Scan for the cell matching the given text and deliver its (x, y) coordinate at center. 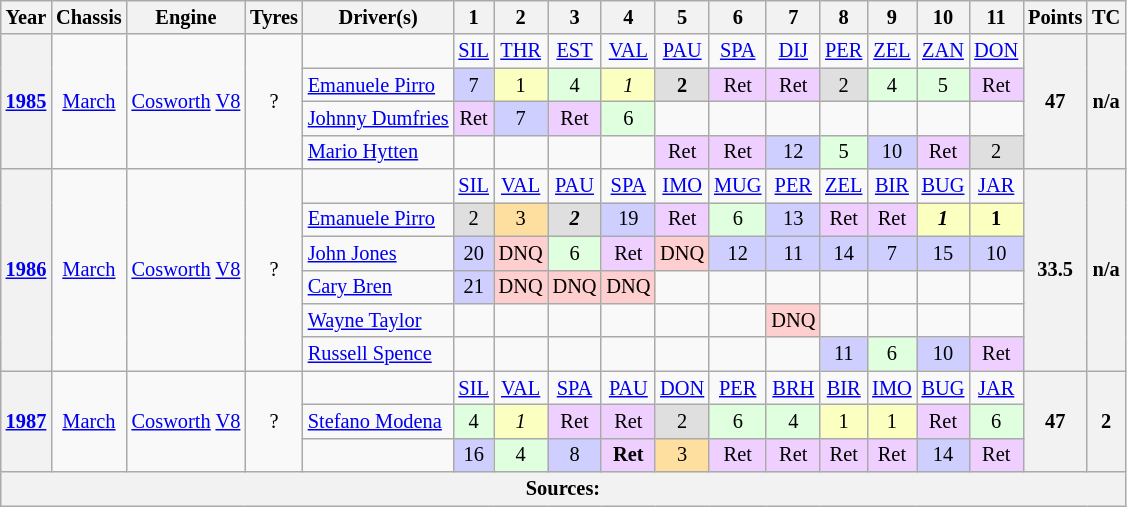
Russell Spence (378, 354)
1987 (26, 422)
Cary Bren (378, 287)
1986 (26, 270)
BRH (793, 388)
16 (474, 455)
Stefano Modena (378, 421)
John Jones (378, 253)
Year (26, 17)
33.5 (1055, 270)
Johnny Dumfries (378, 118)
21 (474, 287)
Wayne Taylor (378, 320)
Driver(s) (378, 17)
ZAN (944, 51)
20 (474, 253)
15 (944, 253)
EST (575, 51)
Engine (186, 17)
TC (1106, 17)
13 (793, 219)
DIJ (793, 51)
THR (521, 51)
1985 (26, 102)
Mario Hytten (378, 152)
19 (628, 219)
Chassis (88, 17)
9 (892, 17)
Tyres (274, 17)
MUG (738, 186)
Sources: (563, 489)
Points (1055, 17)
